For the text-containing cell, return its midpoint in (x, y) coordinate format. 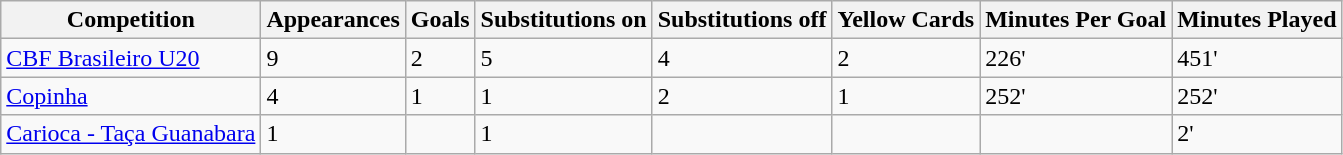
9 (333, 58)
226' (1076, 58)
Carioca - Taça Guanabara (131, 134)
Yellow Cards (906, 20)
CBF Brasileiro U20 (131, 58)
Substitutions off (742, 20)
Goals (440, 20)
Minutes Per Goal (1076, 20)
2' (1257, 134)
Copinha (131, 96)
451' (1257, 58)
Appearances (333, 20)
Minutes Played (1257, 20)
Substitutions on (564, 20)
5 (564, 58)
Competition (131, 20)
